Scan for the cell matching the given text and deliver its (X, Y) coordinate at center. 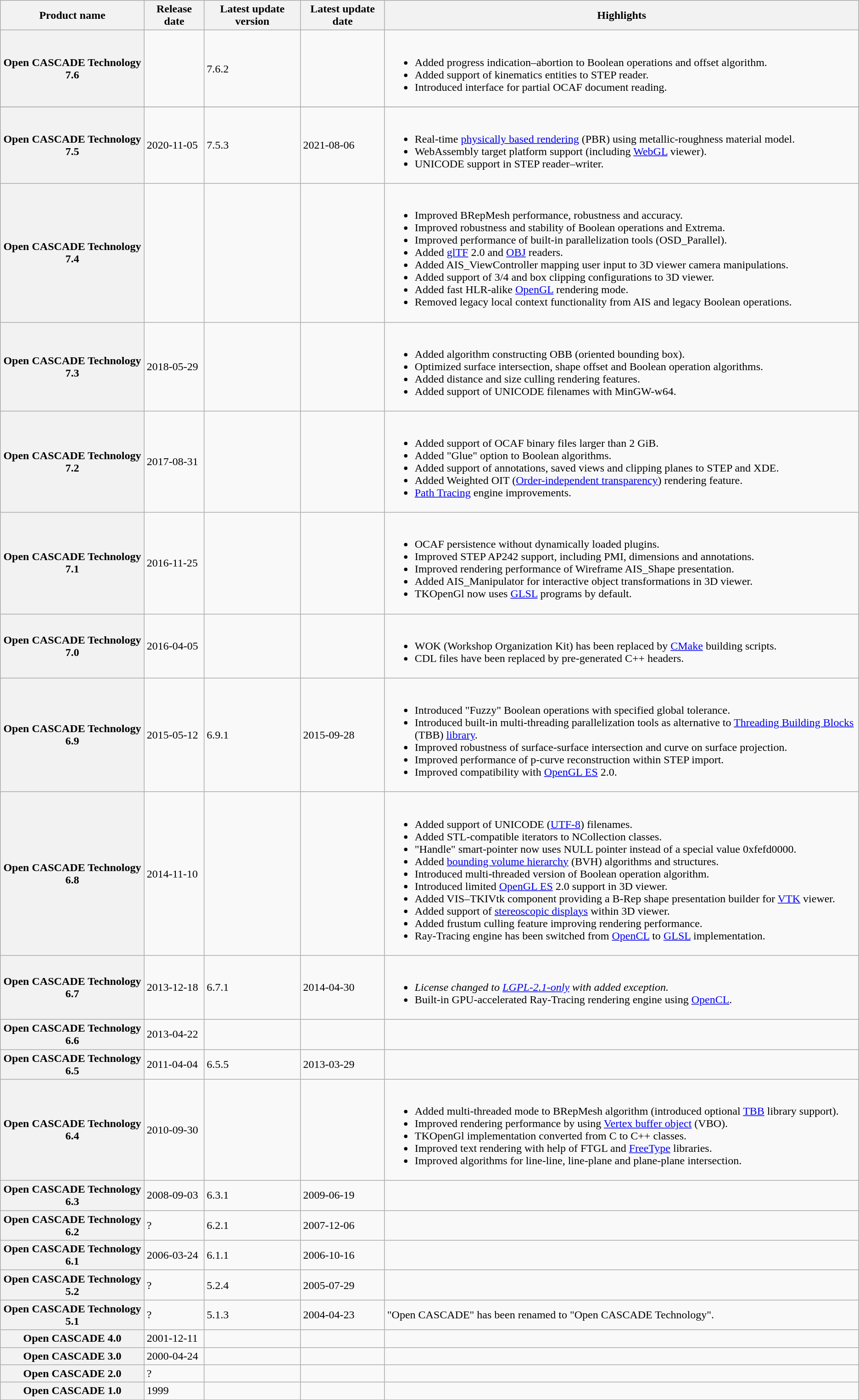
2010-09-30 (174, 1130)
2009-06-19 (342, 1195)
"Open CASCADE" has been renamed to "Open CASCADE Technology". (621, 1315)
6.9.1 (252, 735)
Open CASCADE Technology 6.8 (73, 873)
2015-09-28 (342, 735)
Open CASCADE Technology 7.2 (73, 461)
Open CASCADE Technology 7.5 (73, 145)
2011-04-04 (174, 1064)
Open CASCADE Technology 5.1 (73, 1315)
2006-03-24 (174, 1255)
Open CASCADE Technology 5.2 (73, 1285)
Highlights (621, 16)
2006-10-16 (342, 1255)
2008-09-03 (174, 1195)
Latest update date (342, 16)
Open CASCADE Technology 6.7 (73, 987)
License changed to LGPL-2.1-only with added exception.Built-in GPU-accelerated Ray-Tracing rendering engine using OpenCL. (621, 987)
Open CASCADE Technology 6.3 (73, 1195)
2005-07-29 (342, 1285)
2020-11-05 (174, 145)
Open CASCADE 3.0 (73, 1356)
2018-05-29 (174, 367)
Open CASCADE Technology 6.5 (73, 1064)
2016-11-25 (174, 563)
2001-12-11 (174, 1339)
Open CASCADE Technology 6.2 (73, 1226)
Latest update version (252, 16)
Open CASCADE Technology 6.9 (73, 735)
2014-11-10 (174, 873)
Open CASCADE Technology 7.0 (73, 646)
Open CASCADE 1.0 (73, 1391)
7.5.3 (252, 145)
2000-04-24 (174, 1356)
Open CASCADE Technology 7.4 (73, 253)
Open CASCADE 4.0 (73, 1339)
7.6.2 (252, 69)
6.3.1 (252, 1195)
2016-04-05 (174, 646)
Open CASCADE Technology 6.6 (73, 1034)
2014-04-30 (342, 987)
6.5.5 (252, 1064)
Open CASCADE 2.0 (73, 1373)
2021-08-06 (342, 145)
Open CASCADE Technology 7.1 (73, 563)
2015-05-12 (174, 735)
Open CASCADE Technology 7.6 (73, 69)
WOK (Workshop Organization Kit) has been replaced by CMake building scripts.CDL files have been replaced by pre-generated C++ headers. (621, 646)
Open CASCADE Technology 6.4 (73, 1130)
2013-03-29 (342, 1064)
6.7.1 (252, 987)
2007-12-06 (342, 1226)
Product name (73, 16)
2013-12-18 (174, 987)
2013-04-22 (174, 1034)
5.2.4 (252, 1285)
5.1.3 (252, 1315)
2017-08-31 (174, 461)
6.1.1 (252, 1255)
6.2.1 (252, 1226)
1999 (174, 1391)
Release date (174, 16)
2004-04-23 (342, 1315)
Open CASCADE Technology 6.1 (73, 1255)
Open CASCADE Technology 7.3 (73, 367)
